Output the (x, y) coordinate of the center of the cell containing the given text.  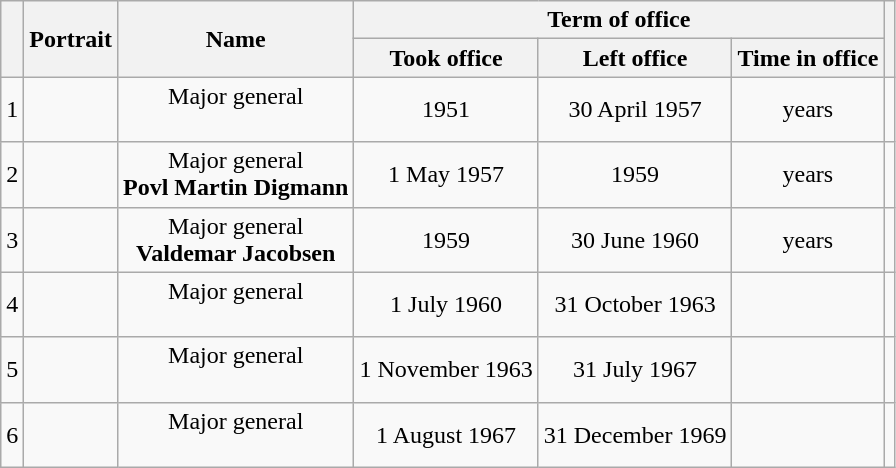
Took office (446, 58)
3 (12, 240)
Major generalValdemar Jacobsen (235, 240)
1 November 1963 (446, 370)
2 (12, 174)
31 December 1969 (635, 434)
30 June 1960 (635, 240)
Portrait (71, 39)
Term of office (619, 20)
4 (12, 304)
Left office (635, 58)
1951 (446, 110)
1 May 1957 (446, 174)
Name (235, 39)
1 (12, 110)
Time in office (808, 58)
1 August 1967 (446, 434)
30 April 1957 (635, 110)
5 (12, 370)
31 October 1963 (635, 304)
6 (12, 434)
Major generalPovl Martin Digmann (235, 174)
31 July 1967 (635, 370)
1 July 1960 (446, 304)
